From the cell containing the given text, extract its center point as [x, y] coordinate. 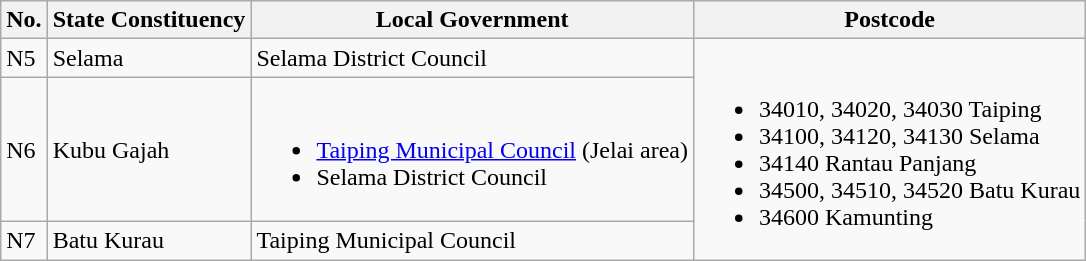
N7 [24, 240]
34010, 34020, 34030 Taiping34100, 34120, 34130 Selama34140 Rantau Panjang34500, 34510, 34520 Batu Kurau34600 Kamunting [889, 150]
No. [24, 20]
Local Government [472, 20]
Batu Kurau [149, 240]
Postcode [889, 20]
Taiping Municipal Council (Jelai area)Selama District Council [472, 150]
Kubu Gajah [149, 150]
N6 [24, 150]
Selama [149, 58]
Selama District Council [472, 58]
Taiping Municipal Council [472, 240]
State Constituency [149, 20]
N5 [24, 58]
